Find where the given text appears and provide that cell's center as (x, y) coordinate. 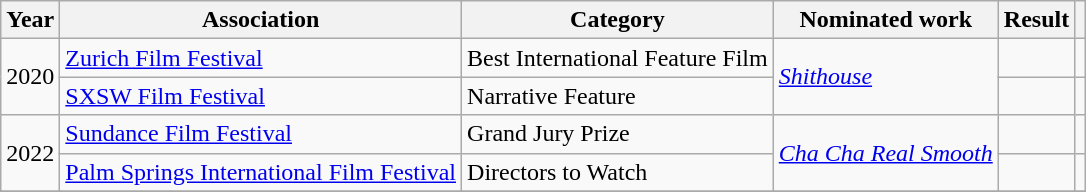
Year (30, 20)
Palm Springs International Film Festival (261, 172)
2022 (30, 153)
Zurich Film Festival (261, 58)
Cha Cha Real Smooth (886, 153)
Narrative Feature (618, 96)
Category (618, 20)
SXSW Film Festival (261, 96)
2020 (30, 77)
Nominated work (886, 20)
Grand Jury Prize (618, 134)
Directors to Watch (618, 172)
Association (261, 20)
Best International Feature Film (618, 58)
Sundance Film Festival (261, 134)
Shithouse (886, 77)
Result (1036, 20)
